Detect which cell encompasses the target text, then output its (x, y) center coordinate. 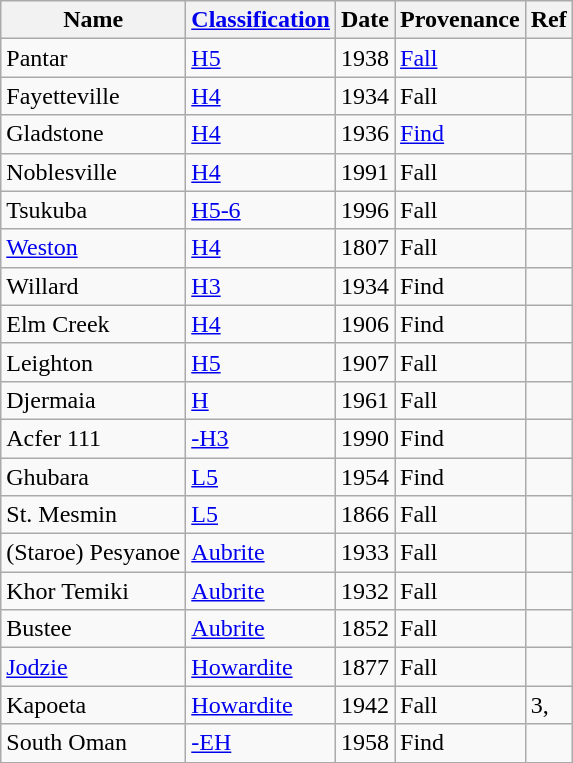
-H3 (261, 438)
1991 (366, 172)
1938 (366, 58)
Elm Creek (94, 324)
H3 (261, 286)
Weston (94, 248)
Bustee (94, 629)
St. Mesmin (94, 515)
1932 (366, 591)
Ref (548, 20)
Willard (94, 286)
Pantar (94, 58)
1954 (366, 477)
1936 (366, 134)
Name (94, 20)
Provenance (460, 20)
1933 (366, 553)
H5-6 (261, 210)
1866 (366, 515)
Ghubara (94, 477)
1958 (366, 743)
H (261, 400)
1906 (366, 324)
3, (548, 705)
1907 (366, 362)
Djermaia (94, 400)
Jodzie (94, 667)
(Staroe) Pesyanoe (94, 553)
1942 (366, 705)
Kapoeta (94, 705)
1990 (366, 438)
1807 (366, 248)
1877 (366, 667)
1961 (366, 400)
-EH (261, 743)
Noblesville (94, 172)
1852 (366, 629)
South Oman (94, 743)
Khor Temiki (94, 591)
Date (366, 20)
Gladstone (94, 134)
Tsukuba (94, 210)
Leighton (94, 362)
Classification (261, 20)
Fayetteville (94, 96)
Acfer 111 (94, 438)
1996 (366, 210)
